Locate the cell with the specified text and output its (X, Y) center coordinate. 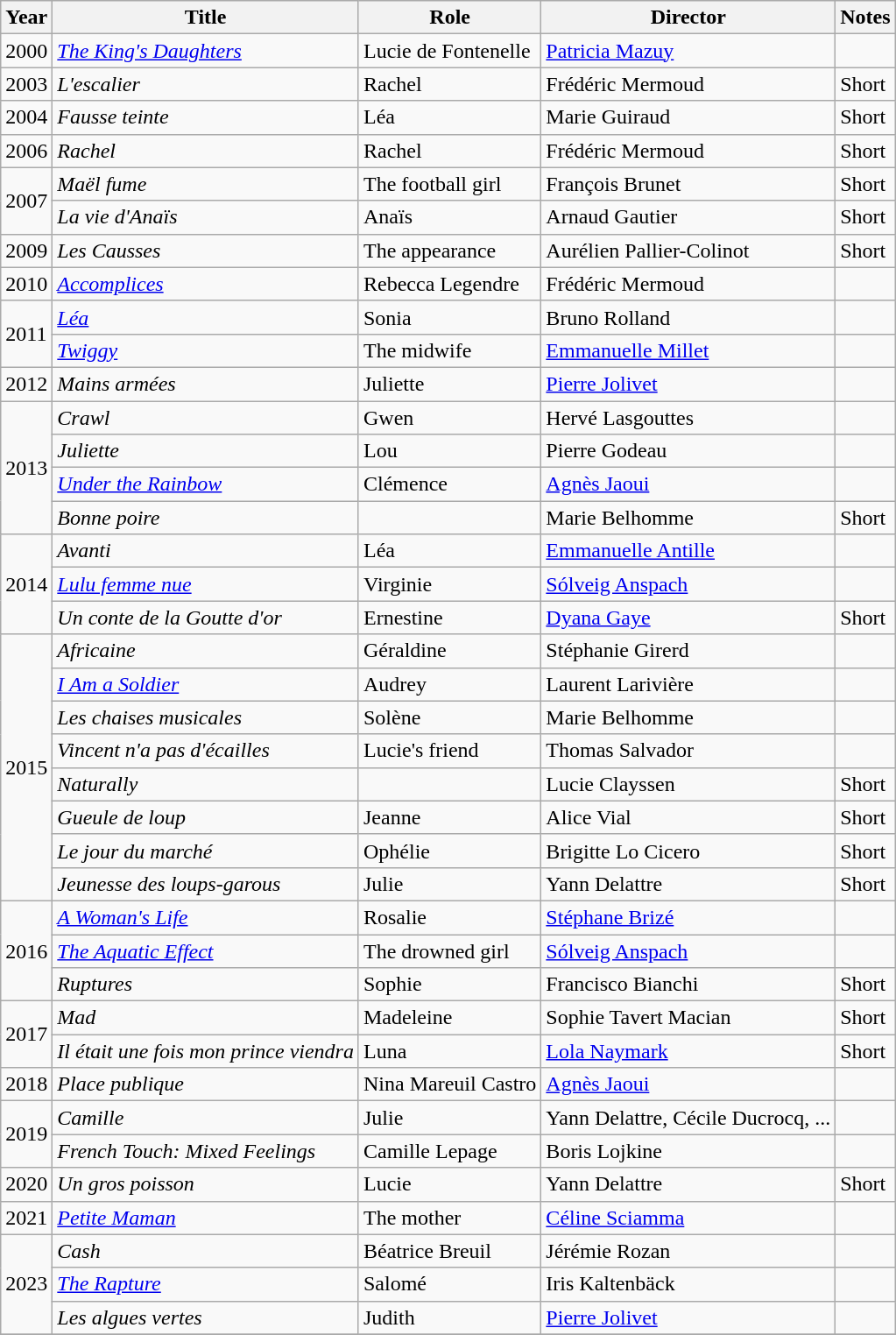
Mad (206, 1018)
The King's Daughters (206, 51)
Rebecca Legendre (449, 284)
Béatrice Breuil (449, 1251)
Maël fume (206, 184)
Jeanne (449, 817)
2020 (26, 1184)
Pierre Godeau (688, 451)
Sophie Tavert Macian (688, 1018)
2017 (26, 1035)
Gwen (449, 418)
2009 (26, 251)
Sophie (449, 985)
Un gros poisson (206, 1184)
Audrey (449, 684)
The mother (449, 1218)
Cash (206, 1251)
Emmanuelle Millet (688, 350)
A Woman's Life (206, 917)
Lucie Clayssen (688, 784)
Hervé Lasgouttes (688, 418)
Petite Maman (206, 1218)
Arnaud Gautier (688, 217)
Madeleine (449, 1018)
I Am a Soldier (206, 684)
Patricia Mazuy (688, 51)
Dyana Gaye (688, 618)
Géraldine (449, 651)
Sonia (449, 317)
Judith (449, 1317)
Stéphane Brizé (688, 917)
2021 (26, 1218)
Les chaises musicales (206, 717)
2003 (26, 84)
Marie Guiraud (688, 117)
Lucie de Fontenelle (449, 51)
L'escalier (206, 84)
Lou (449, 451)
Ophélie (449, 851)
The football girl (449, 184)
French Touch: Mixed Feelings (206, 1151)
Les algues vertes (206, 1317)
Jeunesse des loups-garous (206, 884)
Stéphanie Girerd (688, 651)
2013 (26, 468)
Vincent n'a pas d'écailles (206, 751)
Un conte de la Goutte d'or (206, 618)
Rosalie (449, 917)
Crawl (206, 418)
Salomé (449, 1284)
Francisco Bianchi (688, 985)
Thomas Salvador (688, 751)
The midwife (449, 350)
Camille (206, 1118)
François Brunet (688, 184)
Twiggy (206, 350)
Iris Kaltenbäck (688, 1284)
Naturally (206, 784)
Role (449, 18)
Ernestine (449, 618)
Lola Naymark (688, 1051)
Luna (449, 1051)
Title (206, 18)
Brigitte Lo Cicero (688, 851)
Fausse teinte (206, 117)
Accomplices (206, 284)
Le jour du marché (206, 851)
Year (26, 18)
Under the Rainbow (206, 484)
Yann Delattre, Cécile Ducrocq, ... (688, 1118)
The Aquatic Effect (206, 950)
2006 (26, 151)
Place publique (206, 1084)
Bonne poire (206, 518)
2004 (26, 117)
Jérémie Rozan (688, 1251)
Africaine (206, 651)
Solène (449, 717)
Avanti (206, 551)
2023 (26, 1284)
Lulu femme nue (206, 584)
Clémence (449, 484)
Lucie (449, 1184)
Bruno Rolland (688, 317)
Laurent Larivière (688, 684)
2000 (26, 51)
Camille Lepage (449, 1151)
Anaïs (449, 217)
2007 (26, 201)
2018 (26, 1084)
2010 (26, 284)
2011 (26, 334)
Céline Sciamma (688, 1218)
Lucie's friend (449, 751)
Gueule de loup (206, 817)
Notes (865, 18)
2014 (26, 584)
Boris Lojkine (688, 1151)
Virginie (449, 584)
2012 (26, 384)
Nina Mareuil Castro (449, 1084)
Il était une fois mon prince viendra (206, 1051)
Alice Vial (688, 817)
The appearance (449, 251)
Ruptures (206, 985)
Director (688, 18)
Emmanuelle Antille (688, 551)
The drowned girl (449, 950)
2016 (26, 950)
2015 (26, 767)
Les Causses (206, 251)
The Rapture (206, 1284)
La vie d'Anaïs (206, 217)
Aurélien Pallier-Colinot (688, 251)
Mains armées (206, 384)
2019 (26, 1134)
